Identify which cell holds the provided text, then report its (x, y) central coordinate. 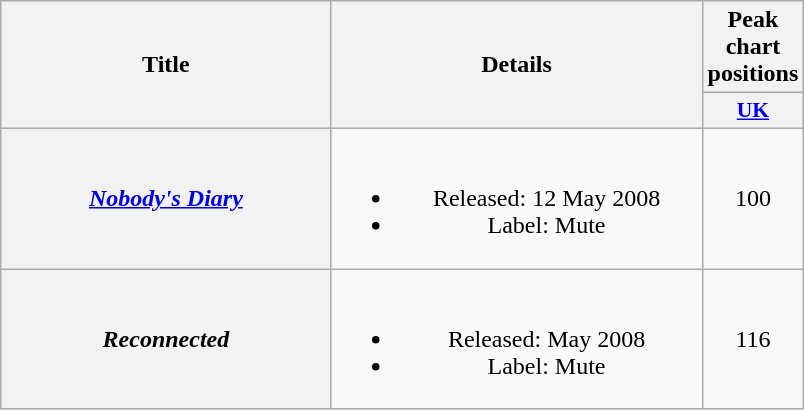
Reconnected (166, 338)
Released: May 2008Label: Mute (516, 338)
Released: 12 May 2008Label: Mute (516, 198)
UK (753, 111)
Title (166, 65)
116 (753, 338)
Peak chart positions (753, 47)
Nobody's Diary (166, 198)
Details (516, 65)
100 (753, 198)
